Detect which cell encompasses the target text, then output its [X, Y] center coordinate. 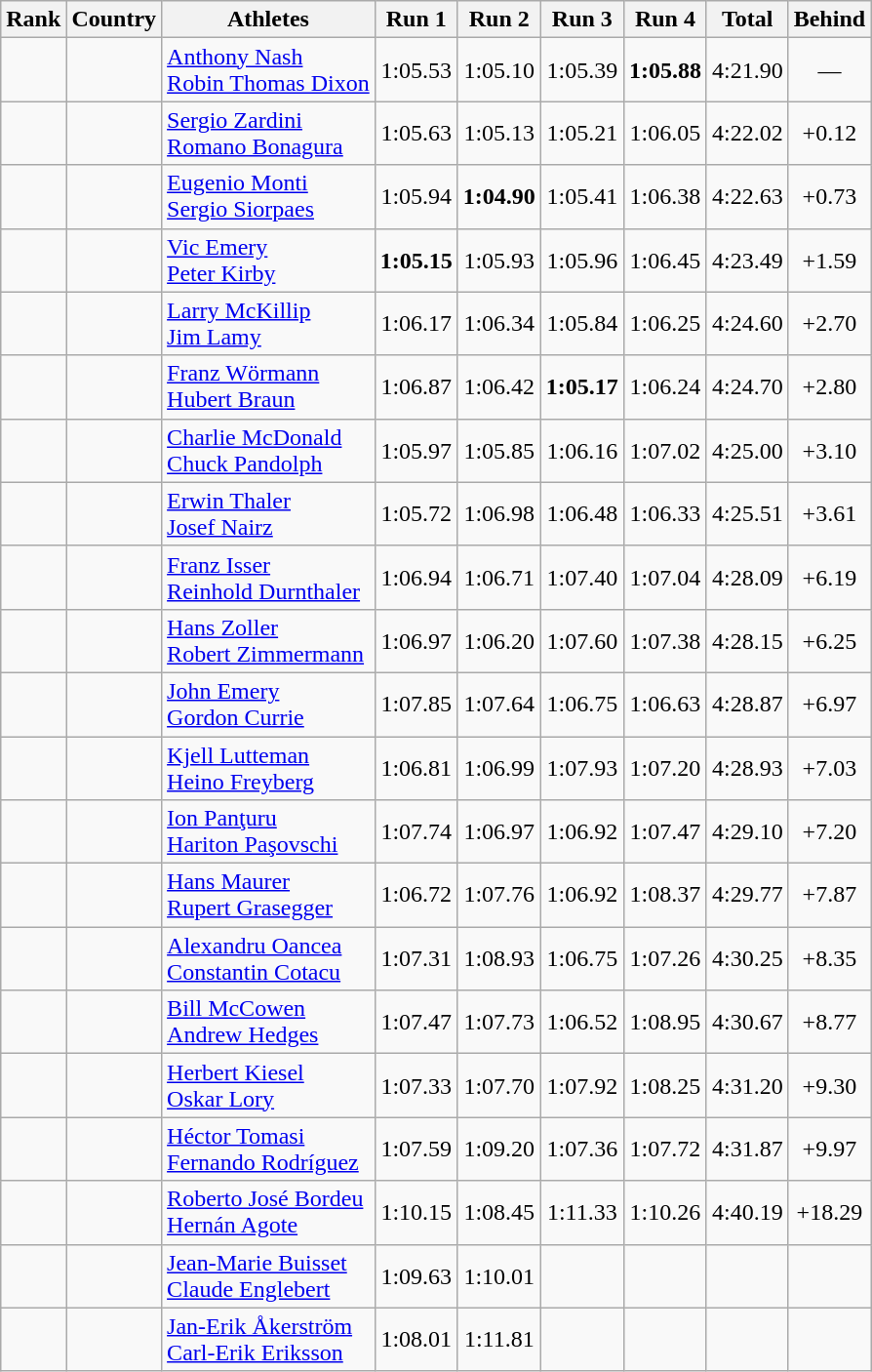
Franz Wörmann Hubert Braun [269, 386]
4:31.20 [747, 1085]
+1.59 [829, 260]
1:05.85 [499, 451]
1:06.99 [499, 767]
Alexandru Oancea Constantin Cotacu [269, 958]
Larry McKillip Jim Lamy [269, 324]
4:28.15 [747, 640]
+6.97 [829, 705]
4:22.63 [747, 197]
1:05.94 [416, 197]
+9.30 [829, 1085]
1:06.98 [499, 513]
Run 2 [499, 20]
1:06.63 [665, 705]
1:05.10 [499, 70]
1:05.88 [665, 70]
1:08.01 [416, 1339]
4:28.09 [747, 578]
+7.03 [829, 767]
4:28.87 [747, 705]
1:07.92 [581, 1085]
Run 1 [416, 20]
1:10.26 [665, 1212]
1:07.38 [665, 640]
Athletes [269, 20]
1:06.52 [581, 1023]
1:07.59 [416, 1150]
+6.19 [829, 578]
+7.87 [829, 896]
1:05.41 [581, 197]
4:29.10 [747, 831]
Hans Maurer Rupert Grasegger [269, 896]
1:07.26 [665, 958]
Hans Zoller Robert Zimmermann [269, 640]
1:05.96 [581, 260]
Jan-Erik Åkerström Carl-Erik Eriksson [269, 1339]
Run 4 [665, 20]
Héctor Tomasi Fernando Rodríguez [269, 1150]
1:05.39 [581, 70]
4:25.51 [747, 513]
1:07.74 [416, 831]
1:06.71 [499, 578]
Ion Panţuru Hariton Paşovschi [269, 831]
+8.35 [829, 958]
1:05.21 [581, 133]
+0.73 [829, 197]
4:30.25 [747, 958]
Run 3 [581, 20]
1:05.17 [581, 386]
+3.10 [829, 451]
1:06.20 [499, 640]
1:05.93 [499, 260]
+2.70 [829, 324]
1:06.81 [416, 767]
+7.20 [829, 831]
4:22.02 [747, 133]
1:11.33 [581, 1212]
1:10.01 [499, 1276]
1:08.25 [665, 1085]
1:08.45 [499, 1212]
4:25.00 [747, 451]
Herbert Kiesel Oskar Lory [269, 1085]
1:07.73 [499, 1023]
+8.77 [829, 1023]
4:24.70 [747, 386]
+0.12 [829, 133]
1:09.63 [416, 1276]
1:06.38 [665, 197]
1:07.36 [581, 1150]
4:21.90 [747, 70]
Franz Isser Reinhold Durnthaler [269, 578]
1:06.33 [665, 513]
4:40.19 [747, 1212]
1:07.40 [581, 578]
1:05.63 [416, 133]
4:24.60 [747, 324]
1:08.93 [499, 958]
1:05.97 [416, 451]
Charlie McDonald Chuck Pandolph [269, 451]
1:06.17 [416, 324]
1:07.60 [581, 640]
1:05.72 [416, 513]
1:07.76 [499, 896]
1:08.37 [665, 896]
1:05.84 [581, 324]
1:07.33 [416, 1085]
Erwin Thaler Josef Nairz [269, 513]
Roberto José Bordeu Hernán Agote [269, 1212]
4:30.67 [747, 1023]
1:07.20 [665, 767]
1:09.20 [499, 1150]
1:07.72 [665, 1150]
4:31.87 [747, 1150]
Jean-Marie Buisset Claude Englebert [269, 1276]
1:06.25 [665, 324]
Country [114, 20]
John Emery Gordon Currie [269, 705]
1:07.04 [665, 578]
4:28.93 [747, 767]
1:07.70 [499, 1085]
Sergio Zardini Romano Bonagura [269, 133]
1:07.93 [581, 767]
1:06.48 [581, 513]
1:06.34 [499, 324]
1:08.95 [665, 1023]
Vic Emery Peter Kirby [269, 260]
+6.25 [829, 640]
1:06.94 [416, 578]
1:11.81 [499, 1339]
1:07.02 [665, 451]
1:06.24 [665, 386]
Rank [33, 20]
+18.29 [829, 1212]
4:23.49 [747, 260]
1:06.42 [499, 386]
1:05.53 [416, 70]
1:04.90 [499, 197]
1:10.15 [416, 1212]
Behind [829, 20]
1:06.16 [581, 451]
Total [747, 20]
1:06.72 [416, 896]
+3.61 [829, 513]
1:06.45 [665, 260]
Anthony Nash Robin Thomas Dixon [269, 70]
+2.80 [829, 386]
— [829, 70]
4:29.77 [747, 896]
1:05.15 [416, 260]
+9.97 [829, 1150]
Kjell Lutteman Heino Freyberg [269, 767]
1:05.13 [499, 133]
1:06.87 [416, 386]
1:07.31 [416, 958]
Bill McCowen Andrew Hedges [269, 1023]
Eugenio Monti Sergio Siorpaes [269, 197]
1:07.64 [499, 705]
1:06.05 [665, 133]
1:07.85 [416, 705]
